Extract the (X, Y) coordinate from the center of the cell holding the provided text.  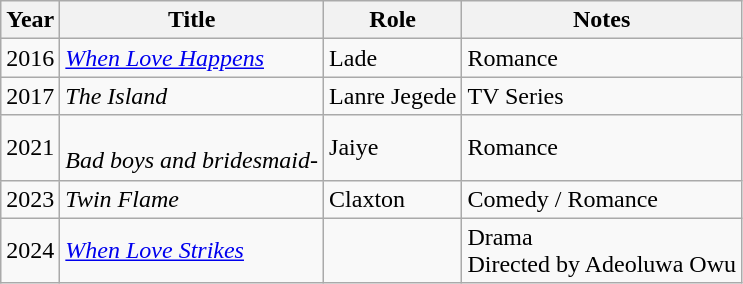
2016 (30, 58)
The Island (192, 96)
Twin Flame (192, 199)
Lade (393, 58)
Notes (602, 20)
When Love Happens (192, 58)
Comedy / Romance (602, 199)
Title (192, 20)
Role (393, 20)
2024 (30, 250)
TV Series (602, 96)
When Love Strikes (192, 250)
Lanre Jegede (393, 96)
Bad boys and bridesmaid- (192, 148)
Jaiye (393, 148)
Year (30, 20)
2023 (30, 199)
DramaDirected by Adeoluwa Owu (602, 250)
2017 (30, 96)
Claxton (393, 199)
2021 (30, 148)
